Detect which cell encompasses the target text, then output its (x, y) center coordinate. 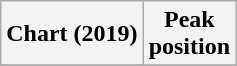
Peakposition (189, 34)
Chart (2019) (72, 34)
